Extract the [X, Y] coordinate from the center of the cell holding the provided text.  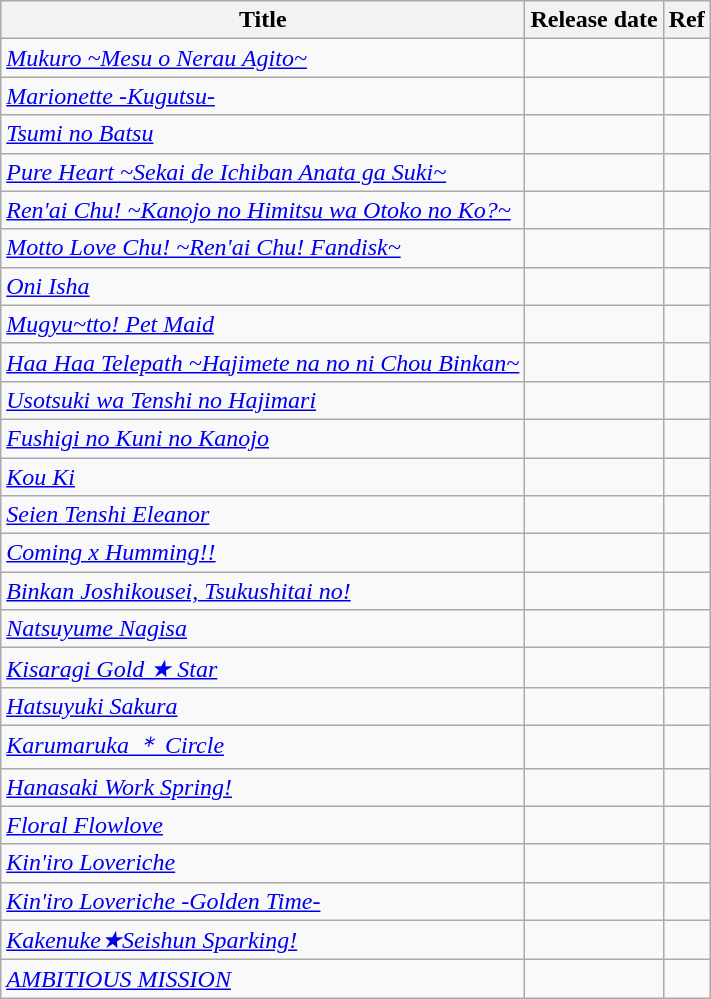
Title [263, 20]
Binkan Joshikousei, Tsukushitai no! [263, 591]
Kin'iro Loveriche -Golden Time- [263, 901]
Usotsuki wa Tenshi no Hajimari [263, 400]
Ren'ai Chu! ~Kanojo no Himitsu wa Otoko no Ko?~ [263, 210]
Kakenuke★Seishun Sparking! [263, 940]
Tsumi no Batsu [263, 134]
Seien Tenshi Eleanor [263, 515]
Mukuro ~Mesu o Nerau Agito~ [263, 58]
Motto Love Chu! ~Ren'ai Chu! Fandisk~ [263, 248]
Karumaruka ＊ Circle [263, 746]
Ref [686, 20]
Mugyu~tto! Pet Maid [263, 324]
Kisaragi Gold ★ Star [263, 668]
Marionette -Kugutsu- [263, 96]
Fushigi no Kuni no Kanojo [263, 438]
Pure Heart ~Sekai de Ichiban Anata ga Suki~ [263, 172]
Hatsuyuki Sakura [263, 706]
Hanasaki Work Spring! [263, 787]
Floral Flowlove [263, 825]
Coming x Humming!! [263, 553]
Natsuyume Nagisa [263, 629]
Release date [594, 20]
Kou Ki [263, 477]
AMBITIOUS MISSION [263, 979]
Kin'iro Loveriche [263, 863]
Haa Haa Telepath ~Hajimete na no ni Chou Binkan~ [263, 362]
Oni Isha [263, 286]
